Detect which cell encompasses the target text, then output its (X, Y) center coordinate. 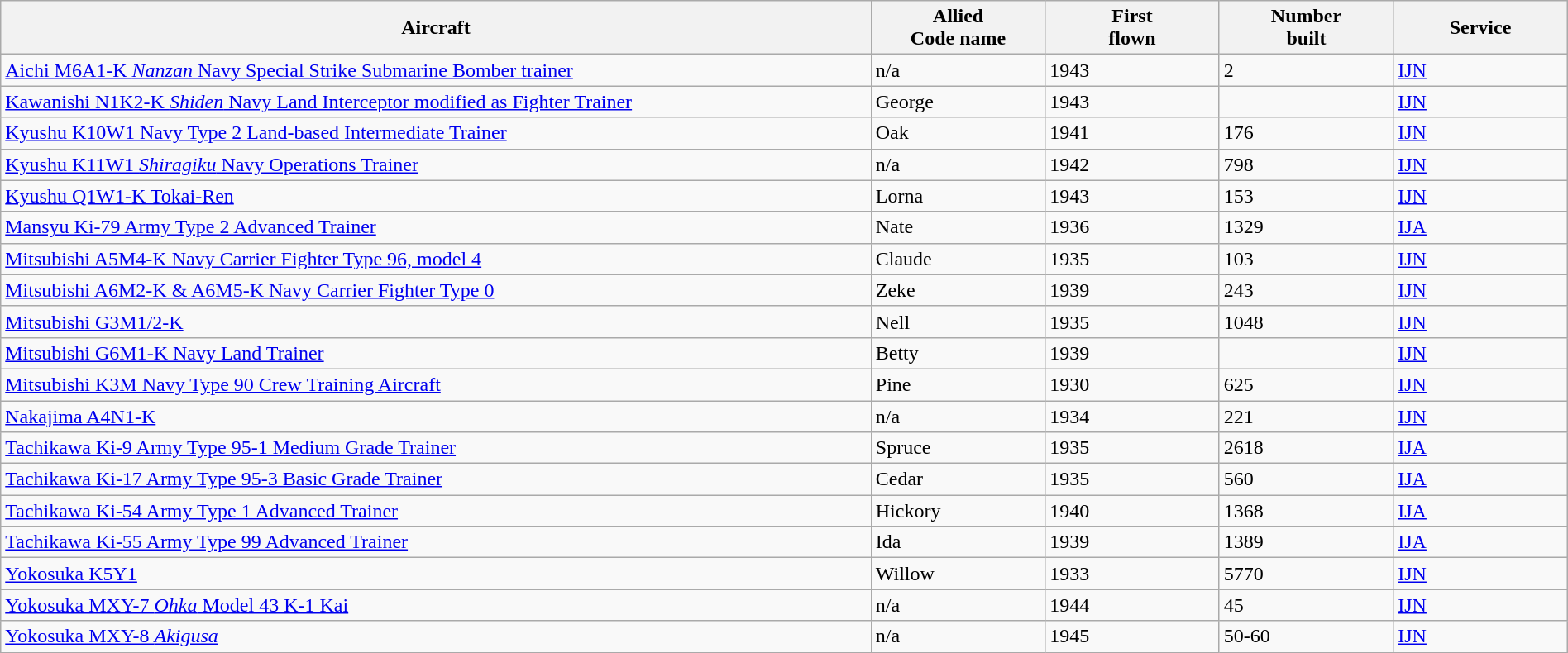
Kawanishi N1K2-K Shiden Navy Land Interceptor modified as Fighter Trainer (437, 102)
Mitsubishi A6M2-K & A6M5-K Navy Carrier Fighter Type 0 (437, 290)
1389 (1306, 542)
Kyushu Q1W1-K Tokai-Ren (437, 196)
103 (1306, 259)
Spruce (958, 448)
1048 (1306, 322)
Numberbuilt (1306, 28)
Service (1480, 28)
1944 (1132, 605)
798 (1306, 164)
Tachikawa Ki-17 Army Type 95-3 Basic Grade Trainer (437, 479)
5770 (1306, 574)
Yokosuka K5Y1 (437, 574)
625 (1306, 384)
1329 (1306, 227)
Zeke (958, 290)
221 (1306, 416)
Firstflown (1132, 28)
Willow (958, 574)
1933 (1132, 574)
1936 (1132, 227)
Ida (958, 542)
Nell (958, 322)
Kyushu K11W1 Shiragiku Navy Operations Trainer (437, 164)
Mitsubishi K3M Navy Type 90 Crew Training Aircraft (437, 384)
153 (1306, 196)
1940 (1132, 511)
Yokosuka MXY-8 Akigusa (437, 636)
Nakajima A4N1-K (437, 416)
Yokosuka MXY-7 Ohka Model 43 K-1 Kai (437, 605)
Cedar (958, 479)
1945 (1132, 636)
1930 (1132, 384)
Mitsubishi A5M4-K Navy Carrier Fighter Type 96, model 4 (437, 259)
2618 (1306, 448)
Betty (958, 353)
Nate (958, 227)
Oak (958, 133)
Hickory (958, 511)
Tachikawa Ki-54 Army Type 1 Advanced Trainer (437, 511)
Mitsubishi G6M1-K Navy Land Trainer (437, 353)
Pine (958, 384)
176 (1306, 133)
Tachikawa Ki-9 Army Type 95-1 Medium Grade Trainer (437, 448)
Claude (958, 259)
50-60 (1306, 636)
Aichi M6A1-K Nanzan Navy Special Strike Submarine Bomber trainer (437, 70)
AlliedCode name (958, 28)
1942 (1132, 164)
560 (1306, 479)
Tachikawa Ki-55 Army Type 99 Advanced Trainer (437, 542)
243 (1306, 290)
2 (1306, 70)
1934 (1132, 416)
Kyushu K10W1 Navy Type 2 Land-based Intermediate Trainer (437, 133)
Lorna (958, 196)
Mitsubishi G3M1/2-K (437, 322)
George (958, 102)
1368 (1306, 511)
Aircraft (437, 28)
1941 (1132, 133)
45 (1306, 605)
Mansyu Ki-79 Army Type 2 Advanced Trainer (437, 227)
